Detect which cell encompasses the target text, then output its (X, Y) center coordinate. 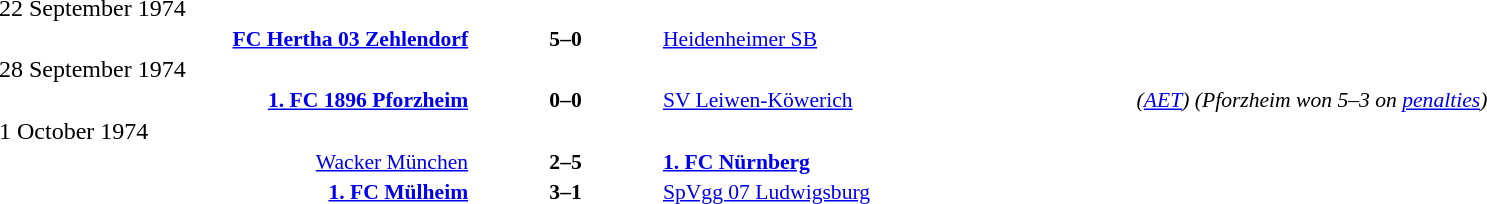
Heidenheimer SB (897, 38)
0–0 (566, 100)
2–5 (566, 162)
5–0 (566, 38)
1. FC Nürnberg (897, 162)
SV Leiwen-Köwerich (897, 100)
